Detect which cell encompasses the target text, then output its [X, Y] center coordinate. 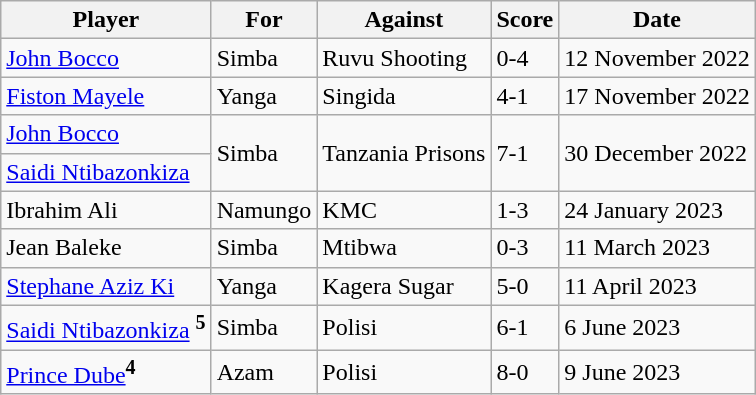
4-1 [525, 96]
Ruvu Shooting [404, 58]
Namungo [264, 210]
Stephane Aziz Ki [106, 286]
Player [106, 20]
Against [404, 20]
Score [525, 20]
7-1 [525, 153]
For [264, 20]
8-0 [525, 372]
6-1 [525, 328]
17 November 2022 [657, 96]
6 June 2023 [657, 328]
Singida [404, 96]
KMC [404, 210]
Saidi Ntibazonkiza [106, 172]
24 January 2023 [657, 210]
0-4 [525, 58]
11 April 2023 [657, 286]
5-0 [525, 286]
12 November 2022 [657, 58]
Tanzania Prisons [404, 153]
Ibrahim Ali [106, 210]
Azam [264, 372]
Jean Baleke [106, 248]
Prince Dube4 [106, 372]
0-3 [525, 248]
1-3 [525, 210]
11 March 2023 [657, 248]
30 December 2022 [657, 153]
Saidi Ntibazonkiza 5 [106, 328]
9 June 2023 [657, 372]
Kagera Sugar [404, 286]
Fiston Mayele [106, 96]
Date [657, 20]
Mtibwa [404, 248]
